Determine the (x, y) coordinate at the center of the cell enclosing the given text.  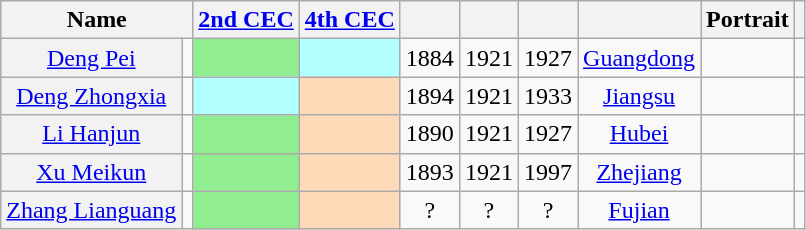
Zhang Lianguang (92, 210)
Guangdong (640, 58)
1884 (430, 58)
1890 (430, 134)
Deng Pei (92, 58)
Hubei (640, 134)
Portrait (748, 20)
1893 (430, 172)
1933 (548, 96)
1894 (430, 96)
2nd CEC (246, 20)
Zhejiang (640, 172)
Jiangsu (640, 96)
4th CEC (350, 20)
Fujian (640, 210)
1997 (548, 172)
Name (97, 20)
Deng Zhongxia (92, 96)
Xu Meikun (92, 172)
Li Hanjun (92, 134)
